Scan for the cell matching the given text and deliver its (x, y) coordinate at center. 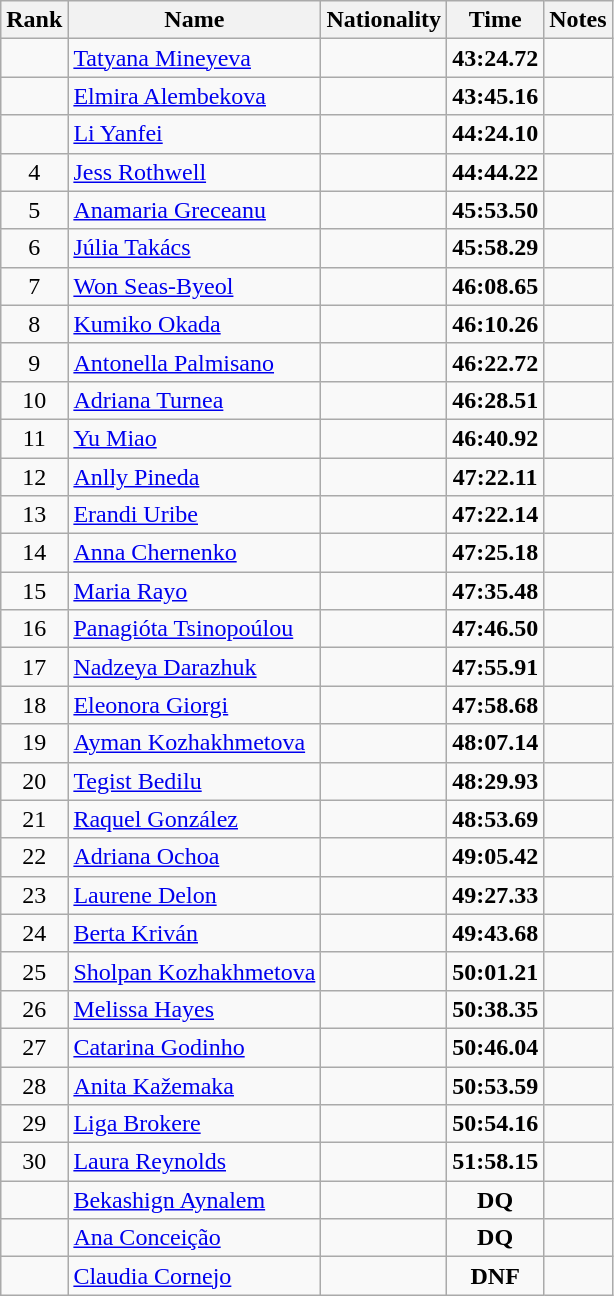
Antonella Palmisano (194, 362)
Catarina Godinho (194, 1047)
47:35.48 (496, 591)
Laurene Delon (194, 895)
47:25.18 (496, 553)
47:22.11 (496, 477)
25 (34, 971)
8 (34, 324)
50:38.35 (496, 1009)
Ana Conceição (194, 1238)
18 (34, 705)
48:07.14 (496, 743)
Laura Reynolds (194, 1162)
46:10.26 (496, 324)
44:44.22 (496, 172)
Kumiko Okada (194, 324)
11 (34, 438)
14 (34, 553)
10 (34, 400)
45:53.50 (496, 210)
Anamaria Greceanu (194, 210)
4 (34, 172)
Tegist Bedilu (194, 781)
7 (34, 286)
Nationality (384, 20)
49:43.68 (496, 933)
26 (34, 1009)
50:01.21 (496, 971)
Elmira Alembekova (194, 96)
44:24.10 (496, 134)
27 (34, 1047)
Nadzeya Darazhuk (194, 667)
Raquel González (194, 819)
Time (496, 20)
47:22.14 (496, 515)
Won Seas-Byeol (194, 286)
Maria Rayo (194, 591)
Ayman Kozhakhmetova (194, 743)
12 (34, 477)
Jess Rothwell (194, 172)
Tatyana Mineyeva (194, 58)
Anna Chernenko (194, 553)
23 (34, 895)
46:08.65 (496, 286)
Adriana Ochoa (194, 857)
46:22.72 (496, 362)
49:27.33 (496, 895)
Berta Kriván (194, 933)
29 (34, 1124)
17 (34, 667)
Panagióta Tsinopoúlou (194, 629)
47:55.91 (496, 667)
6 (34, 248)
50:46.04 (496, 1047)
Rank (34, 20)
21 (34, 819)
28 (34, 1085)
Anlly Pineda (194, 477)
20 (34, 781)
Liga Brokere (194, 1124)
19 (34, 743)
43:45.16 (496, 96)
24 (34, 933)
30 (34, 1162)
Yu Miao (194, 438)
Adriana Turnea (194, 400)
51:58.15 (496, 1162)
Bekashign Aynalem (194, 1200)
16 (34, 629)
5 (34, 210)
15 (34, 591)
Melissa Hayes (194, 1009)
Júlia Takács (194, 248)
Eleonora Giorgi (194, 705)
48:29.93 (496, 781)
Sholpan Kozhakhmetova (194, 971)
50:53.59 (496, 1085)
47:46.50 (496, 629)
45:58.29 (496, 248)
22 (34, 857)
50:54.16 (496, 1124)
48:53.69 (496, 819)
9 (34, 362)
DNF (496, 1276)
Anita Kažemaka (194, 1085)
46:28.51 (496, 400)
Name (194, 20)
Claudia Cornejo (194, 1276)
43:24.72 (496, 58)
Li Yanfei (194, 134)
49:05.42 (496, 857)
13 (34, 515)
46:40.92 (496, 438)
Notes (578, 20)
Erandi Uribe (194, 515)
47:58.68 (496, 705)
